Scan for the cell matching the given text and deliver its [x, y] coordinate at center. 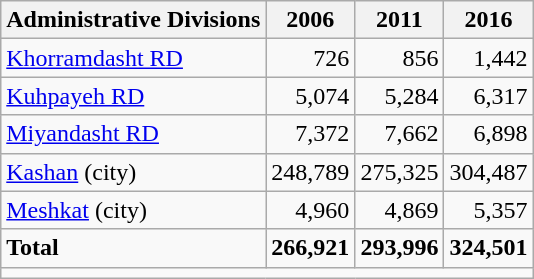
1,442 [488, 58]
6,317 [488, 96]
5,284 [400, 96]
5,357 [488, 210]
275,325 [400, 172]
Meshkat (city) [134, 210]
4,960 [310, 210]
Kuhpayeh RD [134, 96]
2006 [310, 20]
7,372 [310, 134]
304,487 [488, 172]
6,898 [488, 134]
248,789 [310, 172]
324,501 [488, 248]
726 [310, 58]
4,869 [400, 210]
7,662 [400, 134]
Kashan (city) [134, 172]
293,996 [400, 248]
5,074 [310, 96]
Khorramdasht RD [134, 58]
2011 [400, 20]
266,921 [310, 248]
2016 [488, 20]
Administrative Divisions [134, 20]
856 [400, 58]
Miyandasht RD [134, 134]
Total [134, 248]
